For the text-containing cell, return its midpoint in [X, Y] coordinate format. 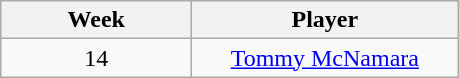
14 [96, 58]
Week [96, 20]
Tommy McNamara [325, 58]
Player [325, 20]
